Pinpoint the cell where the given text exists, returning its (x, y) midpoint coordinate. 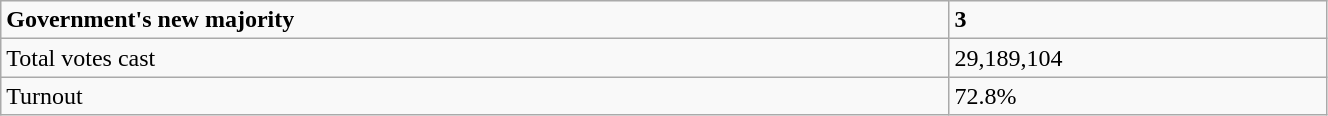
Turnout (475, 96)
Total votes cast (475, 58)
72.8% (1138, 96)
29,189,104 (1138, 58)
3 (1138, 20)
Government's new majority (475, 20)
